For the text-containing cell, return its midpoint in (x, y) coordinate format. 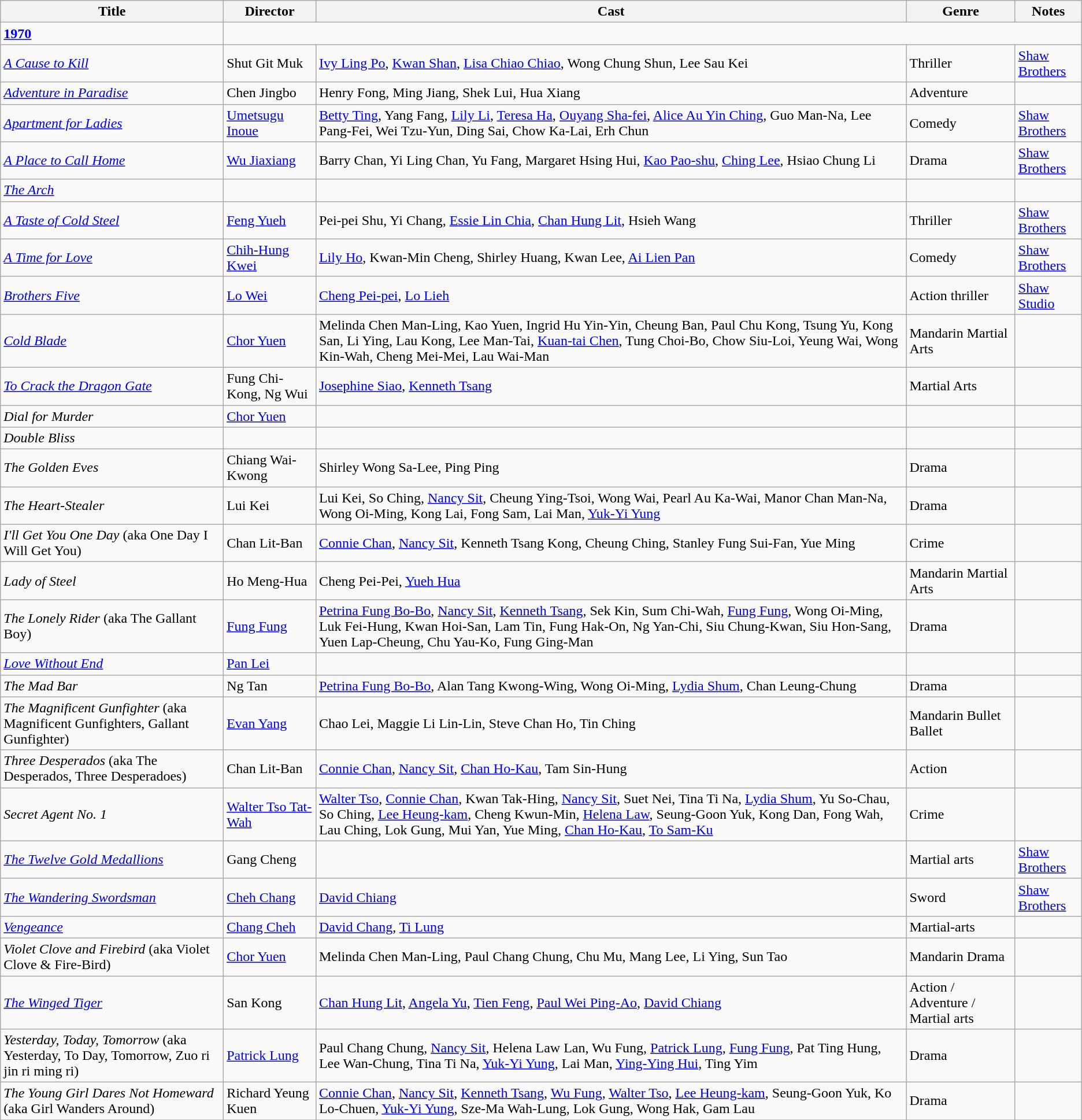
Pan Lei (270, 664)
Chiang Wai-Kwong (270, 468)
Double Bliss (112, 438)
Henry Fong, Ming Jiang, Shek Lui, Hua Xiang (611, 93)
Action / Adventure / Martial arts (961, 1003)
Ho Meng-Hua (270, 581)
Cast (611, 12)
Three Desperados (aka The Desperados, Three Desperadoes) (112, 769)
Connie Chan, Nancy Sit, Kenneth Tsang Kong, Cheung Ching, Stanley Fung Sui-Fan, Yue Ming (611, 544)
A Cause to Kill (112, 64)
Shut Git Muk (270, 64)
Yesterday, Today, Tomorrow (aka Yesterday, To Day, Tomorrow, Zuo ri jin ri ming ri) (112, 1056)
To Crack the Dragon Gate (112, 386)
Cheng Pei-Pei, Yueh Hua (611, 581)
Dial for Murder (112, 416)
Connie Chan, Nancy Sit, Chan Ho-Kau, Tam Sin-Hung (611, 769)
Lo Wei (270, 295)
Sword (961, 897)
Secret Agent No. 1 (112, 814)
The Magnificent Gunfighter (aka Magnificent Gunfighters, Gallant Gunfighter) (112, 723)
Fung Fung (270, 626)
The Heart-Stealer (112, 505)
Cheng Pei-pei, Lo Lieh (611, 295)
A Taste of Cold Steel (112, 220)
Cold Blade (112, 341)
1970 (112, 34)
The Arch (112, 190)
David Chang, Ti Lung (611, 927)
The Lonely Rider (aka The Gallant Boy) (112, 626)
Walter Tso Tat-Wah (270, 814)
Lady of Steel (112, 581)
Richard Yeung Kuen (270, 1101)
Umetsugu Inoue (270, 123)
Vengeance (112, 927)
The Winged Tiger (112, 1003)
Lily Ho, Kwan-Min Cheng, Shirley Huang, Kwan Lee, Ai Lien Pan (611, 258)
Adventure in Paradise (112, 93)
Patrick Lung (270, 1056)
Shaw Studio (1048, 295)
A Place to Call Home (112, 161)
Title (112, 12)
Mandarin Drama (961, 956)
The Young Girl Dares Not Homeward (aka Girl Wanders Around) (112, 1101)
Lui Kei, So Ching, Nancy Sit, Cheung Ying-Tsoi, Wong Wai, Pearl Au Ka-Wai, Manor Chan Man-Na, Wong Oi-Ming, Kong Lai, Fong Sam, Lai Man, Yuk-Yi Yung (611, 505)
Action (961, 769)
A Time for Love (112, 258)
Petrina Fung Bo-Bo, Alan Tang Kwong-Wing, Wong Oi-Ming, Lydia Shum, Chan Leung-Chung (611, 686)
Martial-arts (961, 927)
Cheh Chang (270, 897)
Melinda Chen Man-Ling, Paul Chang Chung, Chu Mu, Mang Lee, Li Ying, Sun Tao (611, 956)
Feng Yueh (270, 220)
Adventure (961, 93)
Brothers Five (112, 295)
Evan Yang (270, 723)
Chao Lei, Maggie Li Lin-Lin, Steve Chan Ho, Tin Ching (611, 723)
The Mad Bar (112, 686)
Violet Clove and Firebird (aka Violet Clove & Fire-Bird) (112, 956)
Ivy Ling Po, Kwan Shan, Lisa Chiao Chiao, Wong Chung Shun, Lee Sau Kei (611, 64)
Martial arts (961, 859)
Betty Ting, Yang Fang, Lily Li, Teresa Ha, Ouyang Sha-fei, Alice Au Yin Ching, Guo Man-Na, Lee Pang-Fei, Wei Tzu-Yun, Ding Sai, Chow Ka-Lai, Erh Chun (611, 123)
I'll Get You One Day (aka One Day I Will Get You) (112, 544)
David Chiang (611, 897)
Notes (1048, 12)
Martial Arts (961, 386)
Wu Jiaxiang (270, 161)
Love Without End (112, 664)
San Kong (270, 1003)
Ng Tan (270, 686)
The Wandering Swordsman (112, 897)
Director (270, 12)
Mandarin Bullet Ballet (961, 723)
Chan Hung Lit, Angela Yu, Tien Feng, Paul Wei Ping-Ao, David Chiang (611, 1003)
Chen Jingbo (270, 93)
Lui Kei (270, 505)
Barry Chan, Yi Ling Chan, Yu Fang, Margaret Hsing Hui, Kao Pao-shu, Ching Lee, Hsiao Chung Li (611, 161)
Apartment for Ladies (112, 123)
Chih-Hung Kwei (270, 258)
Chang Cheh (270, 927)
Fung Chi-Kong, Ng Wui (270, 386)
Pei-pei Shu, Yi Chang, Essie Lin Chia, Chan Hung Lit, Hsieh Wang (611, 220)
Gang Cheng (270, 859)
Shirley Wong Sa-Lee, Ping Ping (611, 468)
Action thriller (961, 295)
Josephine Siao, Kenneth Tsang (611, 386)
Genre (961, 12)
The Twelve Gold Medallions (112, 859)
The Golden Eves (112, 468)
